Provide the (x, y) coordinate of the cell's center where the given text is located.  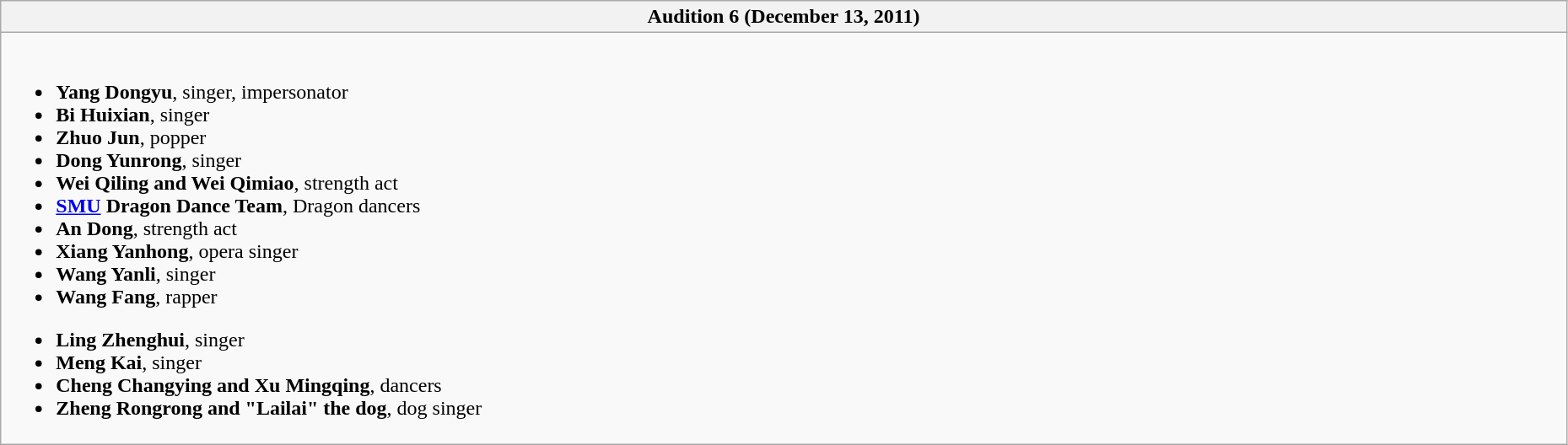
Audition 6 (December 13, 2011) (784, 17)
